Extract the (X, Y) coordinate from the center of the cell holding the provided text.  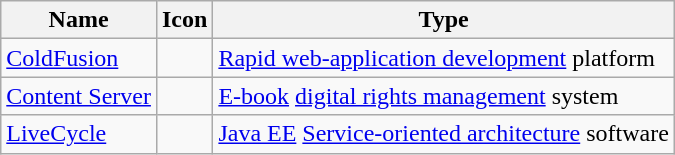
Icon (184, 20)
Type (444, 20)
LiveCycle (79, 134)
Name (79, 20)
Content Server (79, 96)
E-book digital rights management system (444, 96)
Rapid web-application development platform (444, 58)
Java EE Service-oriented architecture software (444, 134)
ColdFusion (79, 58)
